From the cell containing the given text, extract its center point as (x, y) coordinate. 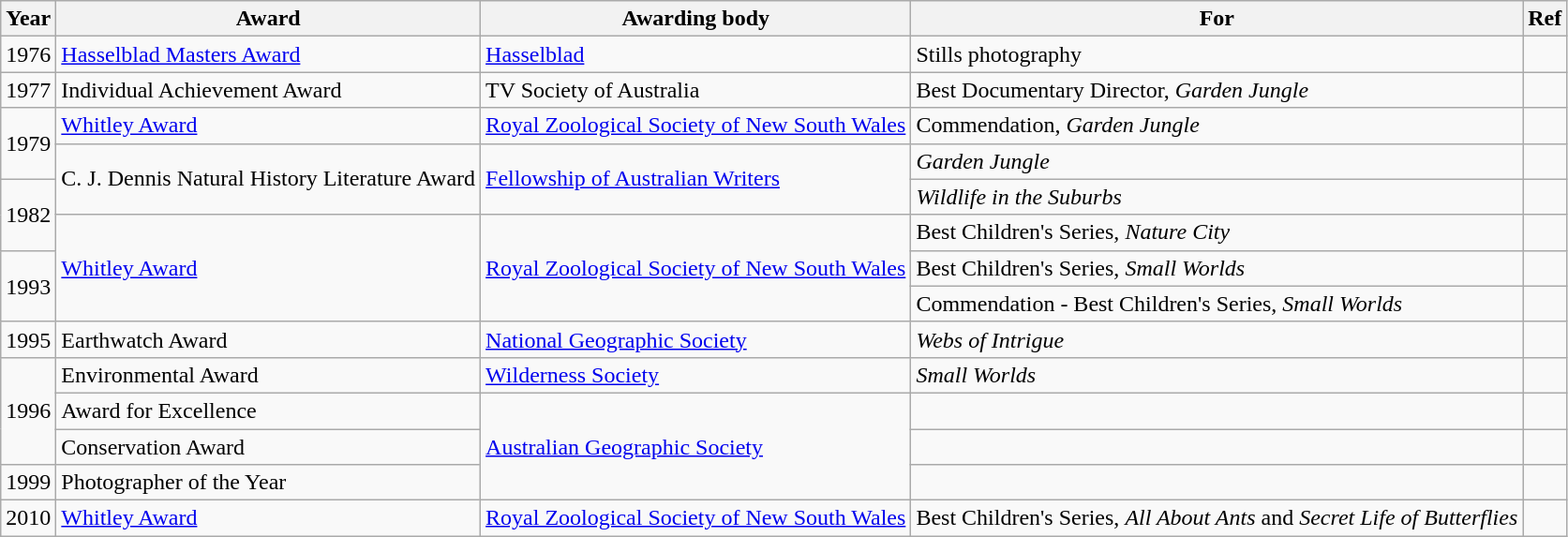
1996 (28, 410)
Photographer of the Year (268, 483)
Hasselblad Masters Award (268, 54)
Commendation - Best Children's Series, Small Worlds (1217, 304)
Wilderness Society (695, 375)
1993 (28, 286)
Garden Jungle (1217, 161)
Fellowship of Australian Writers (695, 179)
1982 (28, 215)
Commendation, Garden Jungle (1217, 126)
1995 (28, 339)
Best Children's Series, All About Ants and Secret Life of Butterflies (1217, 518)
Best Children's Series, Small Worlds (1217, 268)
TV Society of Australia (695, 90)
National Geographic Society (695, 339)
Small Worlds (1217, 375)
1976 (28, 54)
1999 (28, 483)
Environmental Award (268, 375)
For (1217, 19)
Conservation Award (268, 447)
Webs of Intrigue (1217, 339)
Stills photography (1217, 54)
2010 (28, 518)
Ref (1545, 19)
Wildlife in the Suburbs (1217, 197)
Individual Achievement Award (268, 90)
Awarding body (695, 19)
1979 (28, 143)
Hasselblad (695, 54)
C. J. Dennis Natural History Literature Award (268, 179)
Award (268, 19)
1977 (28, 90)
Best Documentary Director, Garden Jungle (1217, 90)
Best Children's Series, Nature City (1217, 232)
Earthwatch Award (268, 339)
Australian Geographic Society (695, 446)
Year (28, 19)
Award for Excellence (268, 410)
